Return (X, Y) of the center of cell containing provided text 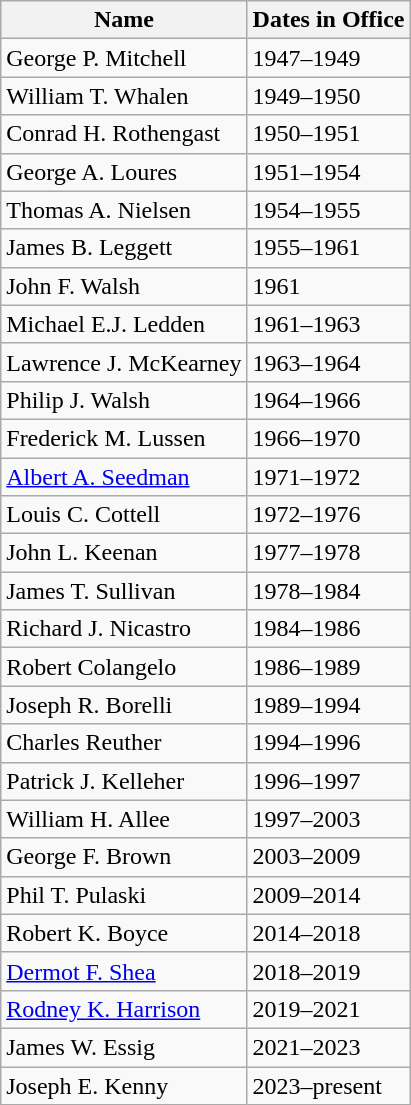
Joseph R. Borelli (124, 705)
1989–1994 (328, 705)
Phil T. Pulaski (124, 895)
Louis C. Cottell (124, 515)
James W. Essig (124, 1047)
1963–1964 (328, 362)
1984–1986 (328, 629)
1961 (328, 286)
2009–2014 (328, 895)
Richard J. Nicastro (124, 629)
2023–present (328, 1085)
1994–1996 (328, 743)
John F. Walsh (124, 286)
Albert A. Seedman (124, 477)
1949–1950 (328, 96)
Conrad H. Rothengast (124, 134)
1996–1997 (328, 781)
1986–1989 (328, 667)
1972–1976 (328, 515)
Philip J. Walsh (124, 400)
1971–1972 (328, 477)
2003–2009 (328, 857)
2019–2021 (328, 1009)
James T. Sullivan (124, 591)
Frederick M. Lussen (124, 438)
Joseph E. Kenny (124, 1085)
1951–1954 (328, 172)
1947–1949 (328, 58)
Dermot F. Shea (124, 971)
1997–2003 (328, 819)
James B. Leggett (124, 248)
Lawrence J. McKearney (124, 362)
John L. Keenan (124, 553)
1964–1966 (328, 400)
William T. Whalen (124, 96)
Robert Colangelo (124, 667)
Charles Reuther (124, 743)
1961–1963 (328, 324)
Rodney K. Harrison (124, 1009)
Thomas A. Nielsen (124, 210)
Dates in Office (328, 20)
2021–2023 (328, 1047)
1954–1955 (328, 210)
George P. Mitchell (124, 58)
George F. Brown (124, 857)
Patrick J. Kelleher (124, 781)
Robert K. Boyce (124, 933)
William H. Allee (124, 819)
1977–1978 (328, 553)
Michael E.J. Ledden (124, 324)
1966–1970 (328, 438)
George A. Loures (124, 172)
2014–2018 (328, 933)
1950–1951 (328, 134)
2018–2019 (328, 971)
1955–1961 (328, 248)
Name (124, 20)
1978–1984 (328, 591)
